Scan for the cell matching the given text and deliver its [x, y] coordinate at center. 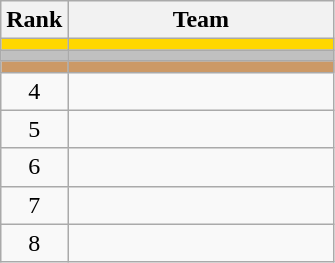
8 [34, 243]
5 [34, 129]
6 [34, 167]
4 [34, 91]
Rank [34, 20]
Team [201, 20]
7 [34, 205]
